For the text-containing cell, return its midpoint in [x, y] coordinate format. 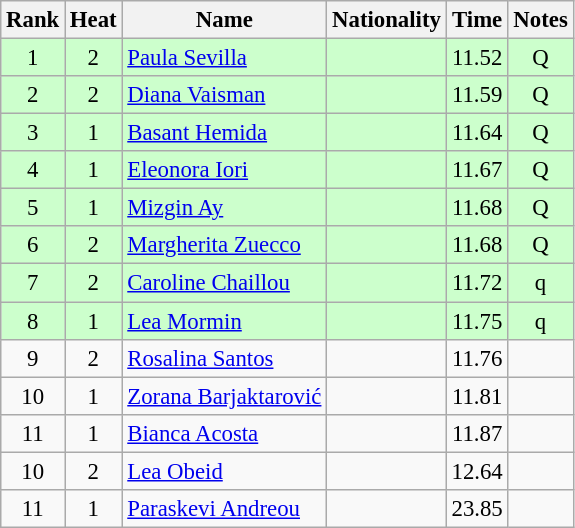
8 [33, 321]
Basant Hemida [224, 133]
5 [33, 208]
Lea Mormin [224, 321]
11.81 [477, 396]
Rosalina Santos [224, 358]
Bianca Acosta [224, 433]
7 [33, 283]
Diana Vaisman [224, 95]
Time [477, 20]
Lea Obeid [224, 471]
9 [33, 358]
Paula Sevilla [224, 58]
Notes [540, 20]
11.59 [477, 95]
11.52 [477, 58]
4 [33, 170]
11.87 [477, 433]
Nationality [386, 20]
Zorana Barjaktarović [224, 396]
Heat [94, 20]
Rank [33, 20]
Caroline Chaillou [224, 283]
Paraskevi Andreou [224, 509]
11.72 [477, 283]
Eleonora Iori [224, 170]
11.67 [477, 170]
Margherita Zuecco [224, 245]
Name [224, 20]
11.75 [477, 321]
23.85 [477, 509]
6 [33, 245]
11.76 [477, 358]
Mizgin Ay [224, 208]
12.64 [477, 471]
3 [33, 133]
11.64 [477, 133]
